From the cell containing the given text, extract its center point as (X, Y) coordinate. 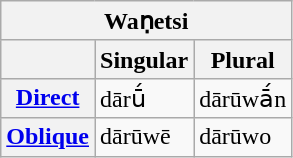
Singular (144, 59)
Oblique (48, 137)
Plural (243, 59)
dārū́ (144, 98)
Direct (48, 98)
Waṇetsi (146, 21)
dārūwē (144, 137)
dārūwā́n (243, 98)
dārūwo (243, 137)
